Provide the [x, y] coordinate of the cell's center where the given text is located.  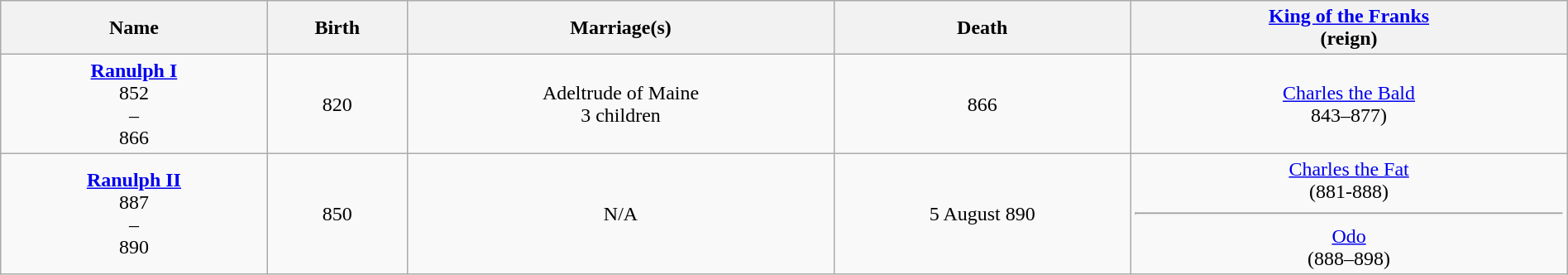
N/A [620, 214]
King of the Franks(reign) [1349, 28]
5 August 890 [982, 214]
Ranulph II887–890 [134, 214]
Adeltrude of Maine 3 children [620, 104]
Charles the Bald843–877) [1349, 104]
850 [337, 214]
Marriage(s) [620, 28]
Charles the Fat(881-888)Odo(888–898) [1349, 214]
866 [982, 104]
Birth [337, 28]
Death [982, 28]
Ranulph I852–866 [134, 104]
820 [337, 104]
Name [134, 28]
